Identify which cell holds the provided text, then report its [X, Y] central coordinate. 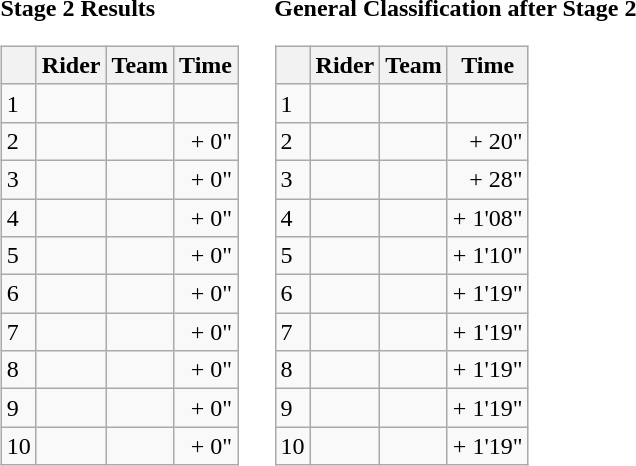
+ 28" [488, 179]
+ 20" [488, 141]
+ 1'10" [488, 256]
+ 1'08" [488, 217]
